Return the (X, Y) coordinate for the center point of the cell that contains the specified text.  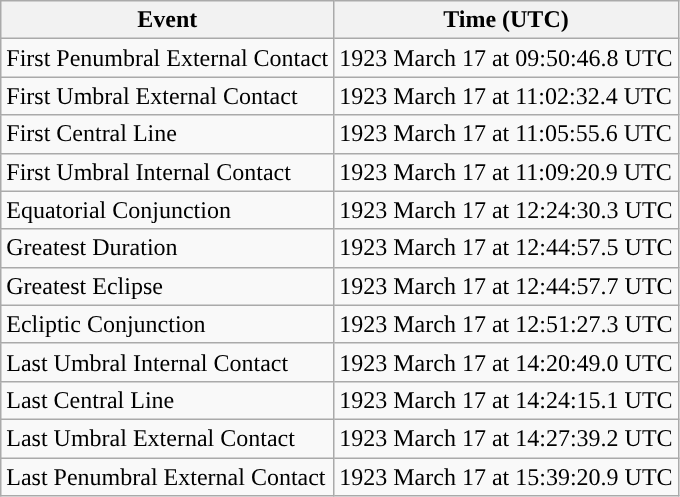
Equatorial Conjunction (168, 210)
1923 March 17 at 12:44:57.5 UTC (506, 248)
1923 March 17 at 09:50:46.8 UTC (506, 58)
1923 March 17 at 14:20:49.0 UTC (506, 362)
First Central Line (168, 134)
1923 March 17 at 11:09:20.9 UTC (506, 172)
1923 March 17 at 11:05:55.6 UTC (506, 134)
Greatest Duration (168, 248)
Event (168, 20)
1923 March 17 at 11:02:32.4 UTC (506, 96)
Greatest Eclipse (168, 286)
Last Penumbral External Contact (168, 477)
First Umbral Internal Contact (168, 172)
First Penumbral External Contact (168, 58)
Last Central Line (168, 400)
Last Umbral External Contact (168, 438)
Ecliptic Conjunction (168, 324)
First Umbral External Contact (168, 96)
Last Umbral Internal Contact (168, 362)
1923 March 17 at 15:39:20.9 UTC (506, 477)
1923 March 17 at 12:44:57.7 UTC (506, 286)
1923 March 17 at 12:51:27.3 UTC (506, 324)
Time (UTC) (506, 20)
1923 March 17 at 14:27:39.2 UTC (506, 438)
1923 March 17 at 12:24:30.3 UTC (506, 210)
1923 March 17 at 14:24:15.1 UTC (506, 400)
